Determine the (x, y) coordinate at the center of the cell enclosing the given text.  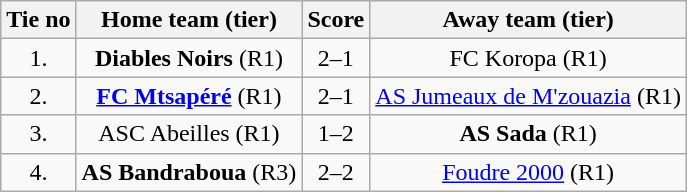
Diables Noirs (R1) (189, 58)
ASC Abeilles (R1) (189, 134)
4. (38, 172)
AS Jumeaux de M'zouazia (R1) (528, 96)
2. (38, 96)
Foudre 2000 (R1) (528, 172)
Away team (tier) (528, 20)
2–2 (336, 172)
3. (38, 134)
AS Bandraboua (R3) (189, 172)
Home team (tier) (189, 20)
1–2 (336, 134)
FC Mtsapéré (R1) (189, 96)
1. (38, 58)
Tie no (38, 20)
Score (336, 20)
AS Sada (R1) (528, 134)
FC Koropa (R1) (528, 58)
